Determine the (x, y) coordinate at the center of the cell enclosing the given text.  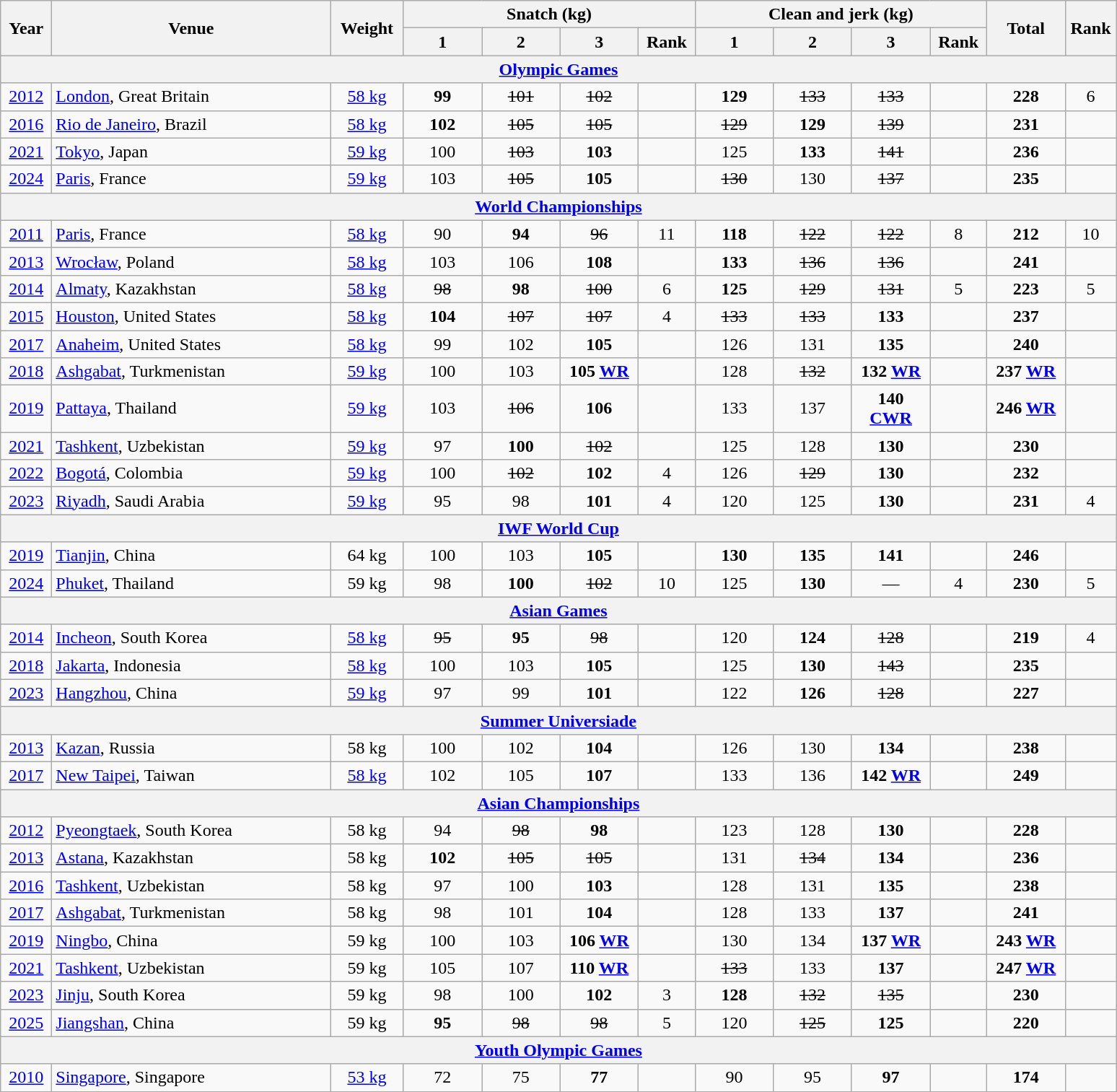
Pattaya, Thailand (191, 409)
Ningbo, China (191, 940)
124 (812, 638)
IWF World Cup (558, 528)
Anaheim, United States (191, 344)
Bogotá, Colombia (191, 473)
London, Great Britain (191, 97)
246 (1026, 556)
Rio de Janeiro, Brazil (191, 124)
105 WR (599, 372)
243 WR (1026, 940)
132 WR (890, 372)
Singapore, Singapore (191, 1078)
8 (958, 234)
Asian Games (558, 611)
Wrocław, Poland (191, 261)
Incheon, South Korea (191, 638)
77 (599, 1078)
2011 (26, 234)
Summer Universiade (558, 720)
143 (890, 665)
212 (1026, 234)
Riyadh, Saudi Arabia (191, 501)
Jakarta, Indonesia (191, 665)
142 WR (890, 775)
Houston, United States (191, 316)
237 WR (1026, 372)
2015 (26, 316)
72 (443, 1078)
108 (599, 261)
Jinju, South Korea (191, 995)
223 (1026, 289)
Tokyo, Japan (191, 152)
232 (1026, 473)
219 (1026, 638)
Asian Championships (558, 803)
227 (1026, 693)
237 (1026, 316)
75 (521, 1078)
240 (1026, 344)
247 WR (1026, 968)
Pyeongtaek, South Korea (191, 831)
World Championships (558, 206)
Olympic Games (558, 69)
249 (1026, 775)
New Taipei, Taiwan (191, 775)
96 (599, 234)
Tianjin, China (191, 556)
Hangzhou, China (191, 693)
174 (1026, 1078)
53 kg (367, 1078)
Snatch (kg) (549, 14)
Total (1026, 28)
139 (890, 124)
Kazan, Russia (191, 748)
110 WR (599, 968)
246 WR (1026, 409)
Clean and jerk (kg) (841, 14)
2022 (26, 473)
118 (735, 234)
Almaty, Kazakhstan (191, 289)
123 (735, 831)
106 WR (599, 940)
Jiangshan, China (191, 1023)
Phuket, Thailand (191, 583)
Venue (191, 28)
Youth Olympic Games (558, 1050)
2025 (26, 1023)
Astana, Kazakhstan (191, 858)
64 kg (367, 556)
220 (1026, 1023)
Year (26, 28)
140 CWR (890, 409)
11 (667, 234)
2010 (26, 1078)
— (890, 583)
137 WR (890, 940)
Weight (367, 28)
